Detect which cell encompasses the target text, then output its [x, y] center coordinate. 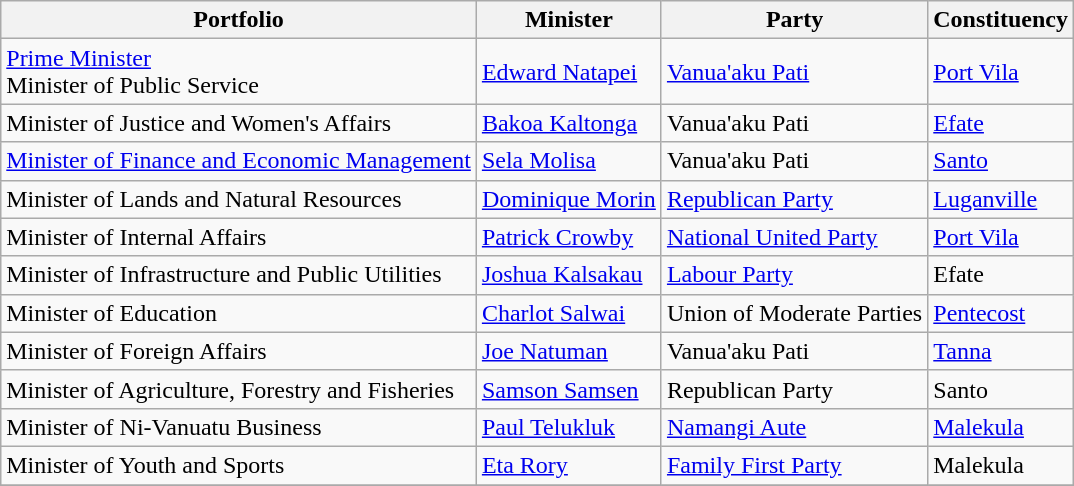
Portfolio [239, 20]
Paul Telukluk [568, 427]
Minister of Foreign Affairs [239, 351]
Prime MinisterMinister of Public Service [239, 72]
Samson Samsen [568, 389]
Patrick Crowby [568, 237]
Party [794, 20]
Minister of Education [239, 313]
Minister of Youth and Sports [239, 465]
Edward Natapei [568, 72]
Joshua Kalsakau [568, 275]
Minister of Justice and Women's Affairs [239, 123]
Labour Party [794, 275]
Minister of Finance and Economic Management [239, 161]
National United Party [794, 237]
Family First Party [794, 465]
Joe Natuman [568, 351]
Union of Moderate Parties [794, 313]
Constituency [1001, 20]
Minister of Internal Affairs [239, 237]
Dominique Morin [568, 199]
Minister of Ni-Vanuatu Business [239, 427]
Pentecost [1001, 313]
Eta Rory [568, 465]
Charlot Salwai [568, 313]
Sela Molisa [568, 161]
Minister of Lands and Natural Resources [239, 199]
Namangi Aute [794, 427]
Luganville [1001, 199]
Bakoa Kaltonga [568, 123]
Minister of Infrastructure and Public Utilities [239, 275]
Tanna [1001, 351]
Minister of Agriculture, Forestry and Fisheries [239, 389]
Minister [568, 20]
